Capture the cell that displays the provided text and extract its (x, y) central coordinate. 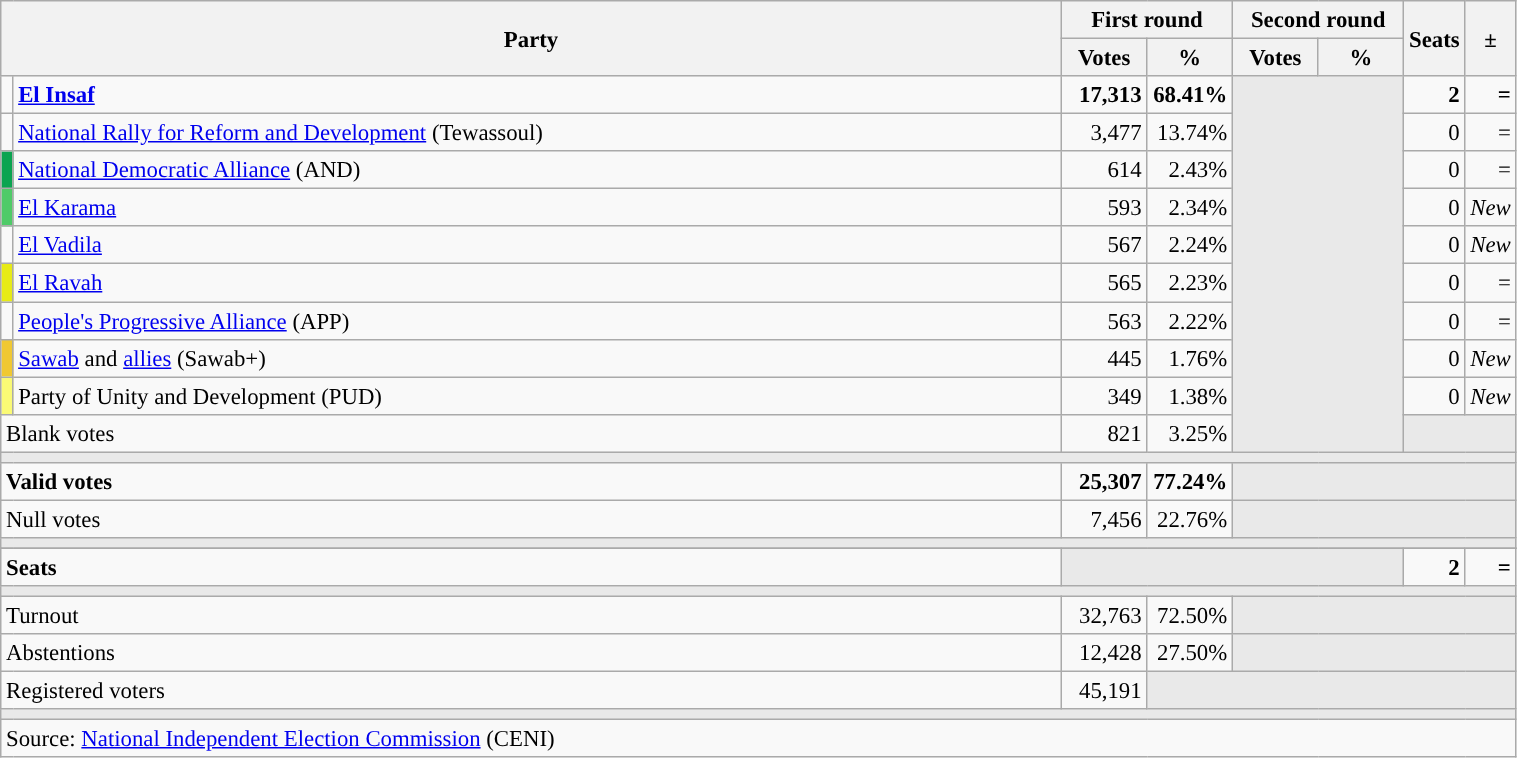
32,763 (1104, 616)
565 (1104, 283)
Party of Unity and Development (PUD) (537, 396)
National Rally for Reform and Development (Tewassoul) (537, 133)
1.76% (1190, 358)
2.24% (1190, 245)
Party (532, 38)
7,456 (1104, 519)
El Ravah (537, 283)
Null votes (532, 519)
People's Progressive Alliance (APP) (537, 321)
77.24% (1190, 482)
2.22% (1190, 321)
Valid votes (532, 482)
567 (1104, 245)
2.43% (1190, 170)
349 (1104, 396)
± (1490, 38)
El Karama (537, 208)
Second round (1318, 20)
3,477 (1104, 133)
El Vadila (537, 245)
Source: National Independent Election Commission (CENI) (758, 739)
El Insaf (537, 95)
3.25% (1190, 433)
First round (1146, 20)
45,191 (1104, 691)
Registered voters (532, 691)
445 (1104, 358)
2.23% (1190, 283)
821 (1104, 433)
17,313 (1104, 95)
68.41% (1190, 95)
27.50% (1190, 653)
2.34% (1190, 208)
Blank votes (532, 433)
Abstentions (532, 653)
Sawab and allies (Sawab+) (537, 358)
593 (1104, 208)
614 (1104, 170)
25,307 (1104, 482)
12,428 (1104, 653)
22.76% (1190, 519)
Turnout (532, 616)
72.50% (1190, 616)
National Democratic Alliance (AND) (537, 170)
1.38% (1190, 396)
13.74% (1190, 133)
563 (1104, 321)
